Return [x, y] of the center of cell containing provided text 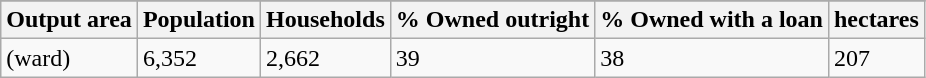
Households [325, 20]
Output area [70, 20]
2,662 [325, 58]
% Owned with a loan [712, 20]
Population [198, 20]
(ward) [70, 58]
207 [876, 58]
6,352 [198, 58]
39 [492, 58]
hectares [876, 20]
% Owned outright [492, 20]
38 [712, 58]
